Capture the cell that displays the provided text and extract its [x, y] central coordinate. 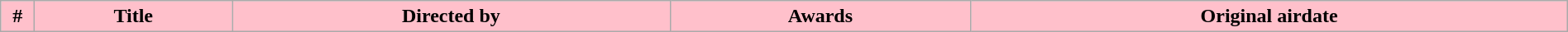
Title [134, 16]
Awards [820, 16]
Directed by [452, 16]
# [18, 16]
Original airdate [1269, 16]
